Extract the (X, Y) coordinate from the center of the cell holding the provided text.  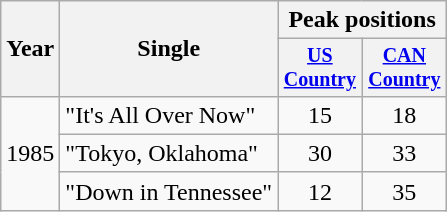
Peak positions (362, 20)
18 (404, 115)
US Country (320, 68)
1985 (30, 153)
"Down in Tennessee" (169, 191)
30 (320, 153)
15 (320, 115)
12 (320, 191)
CAN Country (404, 68)
35 (404, 191)
33 (404, 153)
Single (169, 49)
"Tokyo, Oklahoma" (169, 153)
"It's All Over Now" (169, 115)
Year (30, 49)
